For the text-containing cell, return its midpoint in (X, Y) coordinate format. 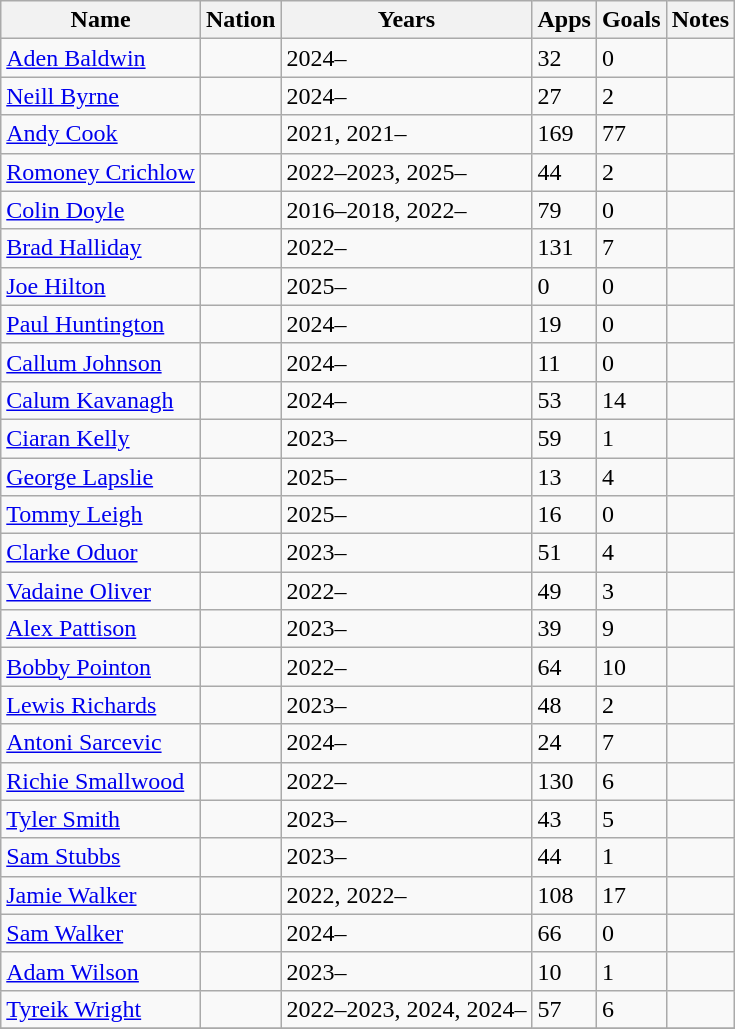
13 (564, 477)
2022–2023, 2025– (406, 172)
Notes (700, 20)
Clarke Oduor (101, 553)
Years (406, 20)
43 (564, 819)
Joe Hilton (101, 286)
Name (101, 20)
2021, 2021– (406, 134)
48 (564, 705)
Tyreik Wright (101, 1009)
Antoni Sarcevic (101, 743)
Bobby Pointon (101, 667)
49 (564, 591)
Lewis Richards (101, 705)
Callum Johnson (101, 362)
Calum Kavanagh (101, 400)
George Lapslie (101, 477)
77 (631, 134)
51 (564, 553)
17 (631, 895)
Jamie Walker (101, 895)
3 (631, 591)
64 (564, 667)
59 (564, 438)
24 (564, 743)
Vadaine Oliver (101, 591)
Richie Smallwood (101, 781)
Sam Stubbs (101, 857)
Sam Walker (101, 933)
Alex Pattison (101, 629)
2016–2018, 2022– (406, 210)
Colin Doyle (101, 210)
53 (564, 400)
Apps (564, 20)
Aden Baldwin (101, 58)
Paul Huntington (101, 324)
16 (564, 515)
Goals (631, 20)
57 (564, 1009)
5 (631, 819)
131 (564, 248)
Neill Byrne (101, 96)
2022–2023, 2024, 2024– (406, 1009)
Tyler Smith (101, 819)
Adam Wilson (101, 971)
2022, 2022– (406, 895)
11 (564, 362)
27 (564, 96)
Nation (240, 20)
19 (564, 324)
39 (564, 629)
Andy Cook (101, 134)
108 (564, 895)
130 (564, 781)
14 (631, 400)
Brad Halliday (101, 248)
79 (564, 210)
32 (564, 58)
9 (631, 629)
Ciaran Kelly (101, 438)
Romoney Crichlow (101, 172)
66 (564, 933)
Tommy Leigh (101, 515)
169 (564, 134)
